Scan for the cell matching the given text and deliver its [X, Y] coordinate at center. 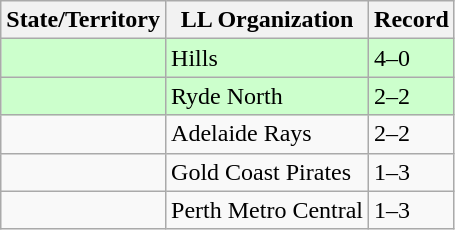
4–0 [412, 58]
Gold Coast Pirates [268, 172]
Record [412, 20]
Perth Metro Central [268, 210]
Adelaide Rays [268, 134]
Ryde North [268, 96]
Hills [268, 58]
LL Organization [268, 20]
State/Territory [84, 20]
